Return (x, y) of the center of cell containing provided text 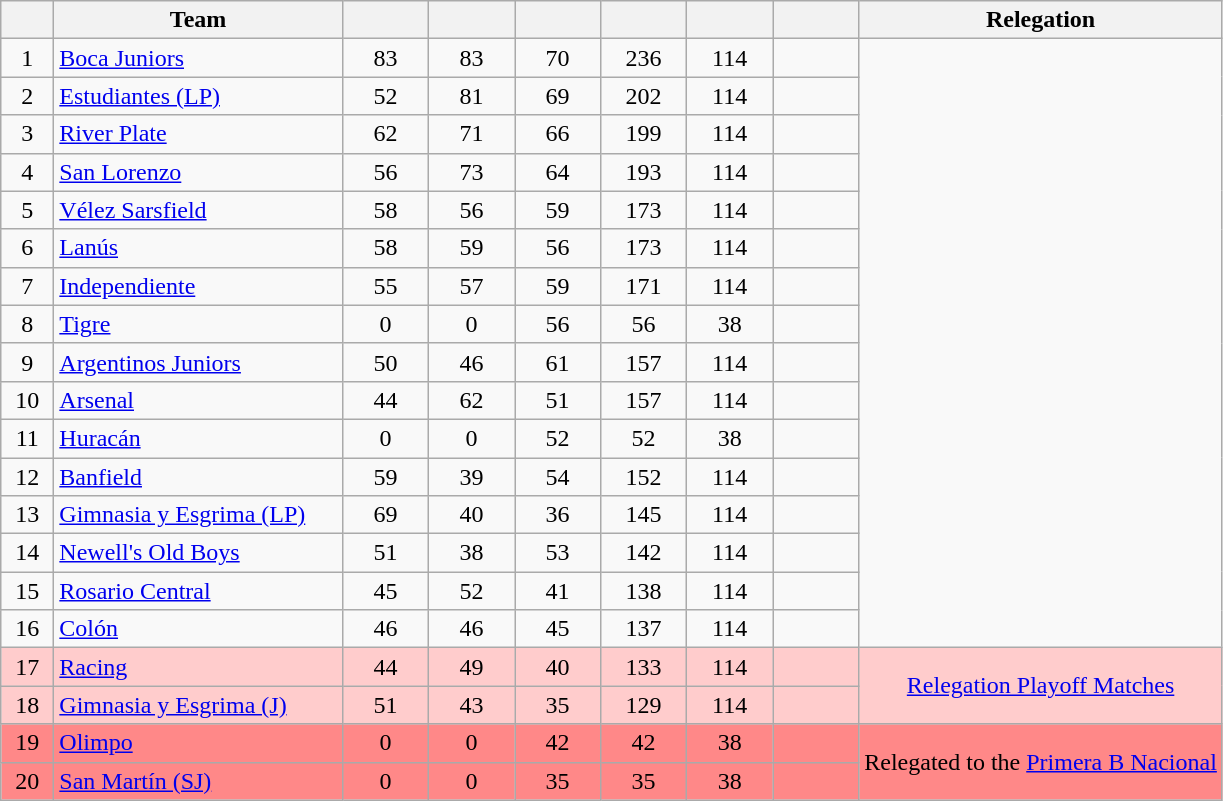
Estudiantes (LP) (198, 96)
64 (557, 172)
Vélez Sarsfield (198, 210)
193 (644, 172)
13 (28, 515)
57 (471, 286)
Arsenal (198, 400)
Gimnasia y Esgrima (J) (198, 705)
202 (644, 96)
61 (557, 362)
6 (28, 248)
Huracán (198, 438)
3 (28, 134)
12 (28, 477)
171 (644, 286)
Gimnasia y Esgrima (LP) (198, 515)
20 (28, 781)
9 (28, 362)
142 (644, 553)
Boca Juniors (198, 58)
81 (471, 96)
152 (644, 477)
49 (471, 667)
70 (557, 58)
5 (28, 210)
39 (471, 477)
66 (557, 134)
River Plate (198, 134)
50 (385, 362)
17 (28, 667)
16 (28, 629)
11 (28, 438)
Newell's Old Boys (198, 553)
1 (28, 58)
41 (557, 591)
19 (28, 743)
Relegated to the Primera B Nacional (1041, 762)
Lanús (198, 248)
54 (557, 477)
Rosario Central (198, 591)
138 (644, 591)
Olimpo (198, 743)
133 (644, 667)
Independiente (198, 286)
7 (28, 286)
San Lorenzo (198, 172)
Tigre (198, 324)
36 (557, 515)
14 (28, 553)
4 (28, 172)
145 (644, 515)
2 (28, 96)
Relegation Playoff Matches (1041, 686)
Banfield (198, 477)
129 (644, 705)
15 (28, 591)
137 (644, 629)
43 (471, 705)
10 (28, 400)
71 (471, 134)
8 (28, 324)
San Martín (SJ) (198, 781)
Argentinos Juniors (198, 362)
73 (471, 172)
53 (557, 553)
Racing (198, 667)
18 (28, 705)
Colón (198, 629)
55 (385, 286)
Relegation (1041, 20)
199 (644, 134)
236 (644, 58)
Team (198, 20)
